Capture the cell that displays the provided text and extract its (x, y) central coordinate. 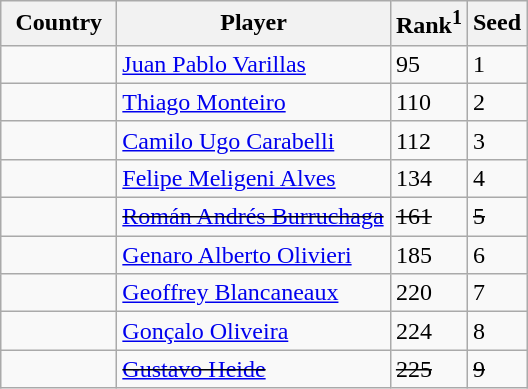
4 (496, 178)
3 (496, 140)
134 (428, 178)
161 (428, 217)
Geoffrey Blancaneaux (254, 293)
185 (428, 255)
2 (496, 102)
225 (428, 369)
224 (428, 331)
5 (496, 217)
Felipe Meligeni Alves (254, 178)
Thiago Monteiro (254, 102)
Player (254, 24)
Rank1 (428, 24)
7 (496, 293)
110 (428, 102)
8 (496, 331)
6 (496, 255)
Camilo Ugo Carabelli (254, 140)
Román Andrés Burruchaga (254, 217)
112 (428, 140)
Juan Pablo Varillas (254, 64)
95 (428, 64)
9 (496, 369)
Gonçalo Oliveira (254, 331)
Genaro Alberto Olivieri (254, 255)
1 (496, 64)
Gustavo Heide (254, 369)
220 (428, 293)
Seed (496, 24)
Country (59, 24)
